Output the (X, Y) coordinate of the center of the cell containing the given text.  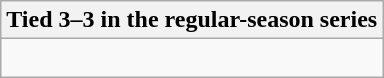
Tied 3–3 in the regular-season series (192, 20)
